Locate the cell with the specified text and output its (x, y) center coordinate. 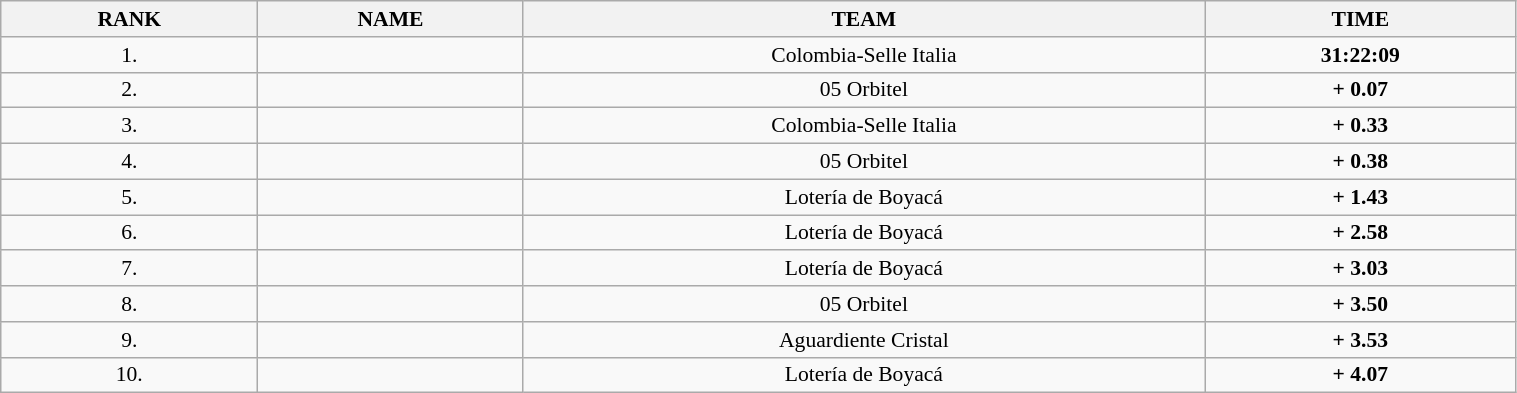
+ 3.03 (1360, 269)
7. (130, 269)
6. (130, 233)
NAME (390, 19)
+ 3.50 (1360, 304)
+ 0.33 (1360, 126)
2. (130, 90)
9. (130, 340)
+ 0.07 (1360, 90)
1. (130, 55)
+ 0.38 (1360, 162)
+ 2.58 (1360, 233)
5. (130, 197)
RANK (130, 19)
TEAM (864, 19)
+ 1.43 (1360, 197)
4. (130, 162)
TIME (1360, 19)
3. (130, 126)
8. (130, 304)
Aguardiente Cristal (864, 340)
+ 3.53 (1360, 340)
31:22:09 (1360, 55)
+ 4.07 (1360, 375)
10. (130, 375)
